From the cell containing the given text, extract its center point as (X, Y) coordinate. 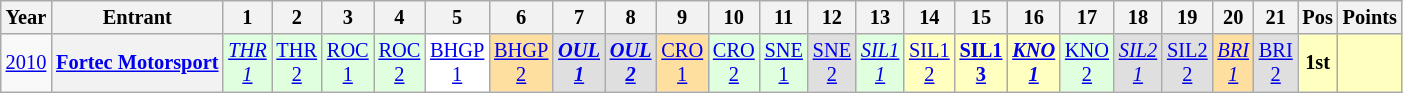
BHGP1 (457, 63)
7 (579, 17)
BHGP2 (521, 63)
19 (1187, 17)
4 (400, 17)
SIL22 (1187, 63)
13 (880, 17)
OUL2 (631, 63)
6 (521, 17)
SIL13 (982, 63)
CRO1 (682, 63)
10 (734, 17)
3 (348, 17)
THR1 (247, 63)
1st (1318, 63)
Entrant (137, 17)
18 (1138, 17)
17 (1087, 17)
SNE2 (832, 63)
16 (1034, 17)
9 (682, 17)
14 (929, 17)
5 (457, 17)
Year (26, 17)
CRO2 (734, 63)
1 (247, 17)
BRI1 (1232, 63)
15 (982, 17)
2 (297, 17)
KNO2 (1087, 63)
SIL21 (1138, 63)
11 (784, 17)
8 (631, 17)
SIL11 (880, 63)
20 (1232, 17)
ROC1 (348, 63)
ROC2 (400, 63)
12 (832, 17)
Fortec Motorsport (137, 63)
2010 (26, 63)
BRI2 (1276, 63)
KNO1 (1034, 63)
THR2 (297, 63)
OUL1 (579, 63)
21 (1276, 17)
SNE1 (784, 63)
Pos (1318, 17)
SIL12 (929, 63)
Points (1370, 17)
